Return the [x, y] coordinate for the center point of the cell that contains the specified text.  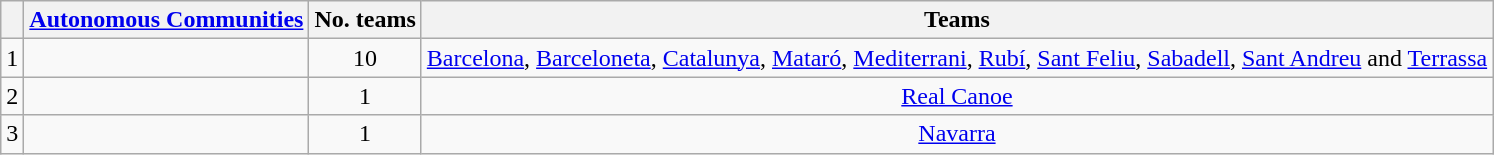
3 [12, 134]
Barcelona, Barceloneta, Catalunya, Mataró, Mediterrani, Rubí, Sant Feliu, Sabadell, Sant Andreu and Terrassa [956, 58]
10 [365, 58]
Real Canoe [956, 96]
2 [12, 96]
Autonomous Communities [166, 20]
Navarra [956, 134]
Teams [956, 20]
No. teams [365, 20]
